Capture the cell that displays the provided text and extract its [x, y] central coordinate. 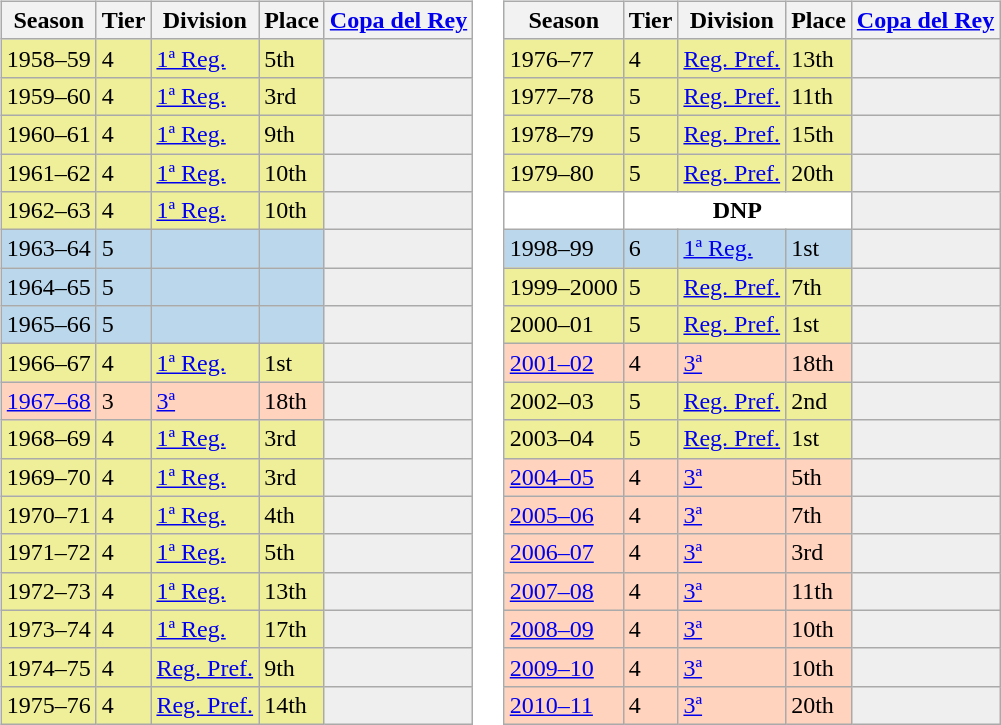
1960–61 [48, 134]
1999–2000 [564, 287]
1969–70 [48, 477]
1977–78 [564, 96]
17th [292, 629]
1968–69 [48, 439]
1974–75 [48, 667]
2nd [819, 401]
1965–66 [48, 325]
2004–05 [564, 477]
DNP [737, 211]
4th [292, 515]
15th [819, 134]
2007–08 [564, 591]
1964–65 [48, 287]
1976–77 [564, 58]
2003–04 [564, 439]
1973–74 [48, 629]
1958–59 [48, 58]
1979–80 [564, 173]
2001–02 [564, 363]
3 [124, 401]
1962–63 [48, 211]
2010–11 [564, 705]
14th [292, 705]
1967–68 [48, 401]
2005–06 [564, 515]
1975–76 [48, 705]
2009–10 [564, 667]
1971–72 [48, 553]
2006–07 [564, 553]
2000–01 [564, 325]
1961–62 [48, 173]
1970–71 [48, 515]
1963–64 [48, 249]
1978–79 [564, 134]
1959–60 [48, 96]
1966–67 [48, 363]
6 [650, 249]
2008–09 [564, 629]
1972–73 [48, 591]
2002–03 [564, 401]
1998–99 [564, 249]
